Identify which cell holds the provided text, then report its [X, Y] central coordinate. 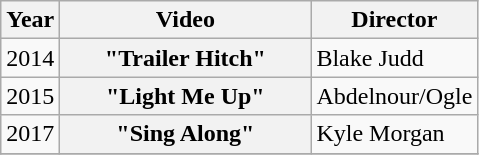
2015 [30, 96]
"Sing Along" [186, 134]
Kyle Morgan [394, 134]
Director [394, 20]
"Light Me Up" [186, 96]
2017 [30, 134]
Blake Judd [394, 58]
Abdelnour/Ogle [394, 96]
"Trailer Hitch" [186, 58]
Year [30, 20]
Video [186, 20]
2014 [30, 58]
